Capture the cell that displays the provided text and extract its [x, y] central coordinate. 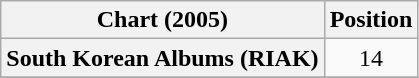
14 [371, 58]
Position [371, 20]
South Korean Albums (RIAK) [162, 58]
Chart (2005) [162, 20]
